Return the [x, y] coordinate for the center point of the cell that contains the specified text.  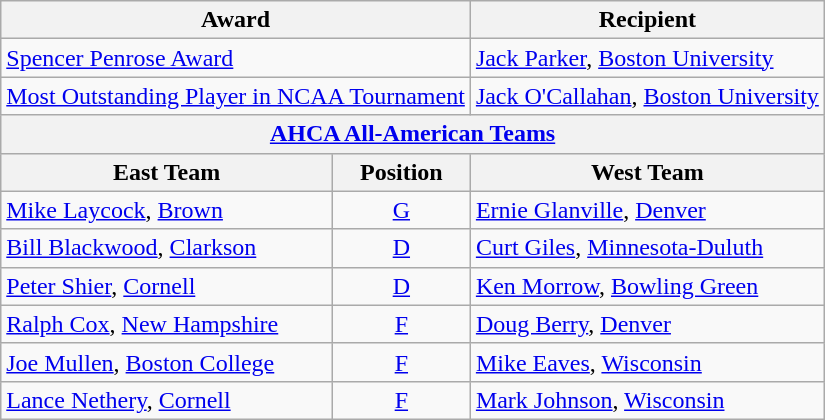
Ralph Cox, New Hampshire [167, 324]
Award [236, 20]
Mike Laycock, Brown [167, 210]
Peter Shier, Cornell [167, 286]
Most Outstanding Player in NCAA Tournament [236, 96]
Ken Morrow, Bowling Green [647, 286]
Bill Blackwood, Clarkson [167, 248]
Jack Parker, Boston University [647, 58]
Ernie Glanville, Denver [647, 210]
Mike Eaves, Wisconsin [647, 362]
Jack O'Callahan, Boston University [647, 96]
Recipient [647, 20]
East Team [167, 172]
AHCA All-American Teams [413, 134]
Spencer Penrose Award [236, 58]
Mark Johnson, Wisconsin [647, 400]
Doug Berry, Denver [647, 324]
G [401, 210]
Position [401, 172]
West Team [647, 172]
Joe Mullen, Boston College [167, 362]
Lance Nethery, Cornell [167, 400]
Curt Giles, Minnesota-Duluth [647, 248]
